Output the [X, Y] coordinate of the center of the cell containing the given text.  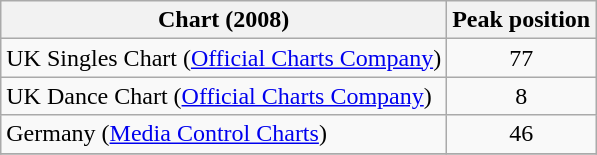
Chart (2008) [224, 20]
UK Dance Chart (Official Charts Company) [224, 96]
77 [522, 58]
8 [522, 96]
46 [522, 134]
Peak position [522, 20]
UK Singles Chart (Official Charts Company) [224, 58]
Germany (Media Control Charts) [224, 134]
